Return the [x, y] coordinate for the center point of the cell that contains the specified text.  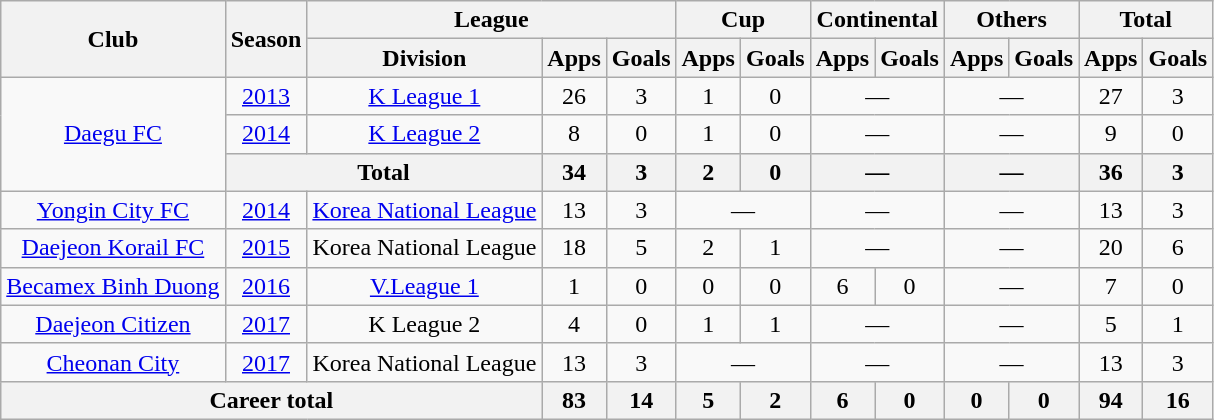
20 [1111, 248]
Daejeon Citizen [113, 324]
Cup [743, 20]
Others [1011, 20]
2016 [266, 286]
Cheonan City [113, 362]
Continental [877, 20]
2015 [266, 248]
26 [574, 96]
Becamex Binh Duong [113, 286]
Daejeon Korail FC [113, 248]
League [492, 20]
36 [1111, 172]
Yongin City FC [113, 210]
2013 [266, 96]
18 [574, 248]
27 [1111, 96]
K League 1 [424, 96]
8 [574, 134]
Daegu FC [113, 134]
34 [574, 172]
83 [574, 400]
16 [1178, 400]
94 [1111, 400]
Club [113, 39]
Division [424, 58]
Career total [272, 400]
Season [266, 39]
9 [1111, 134]
7 [1111, 286]
4 [574, 324]
V.League 1 [424, 286]
14 [641, 400]
